Locate the cell with the specified text and output its (x, y) center coordinate. 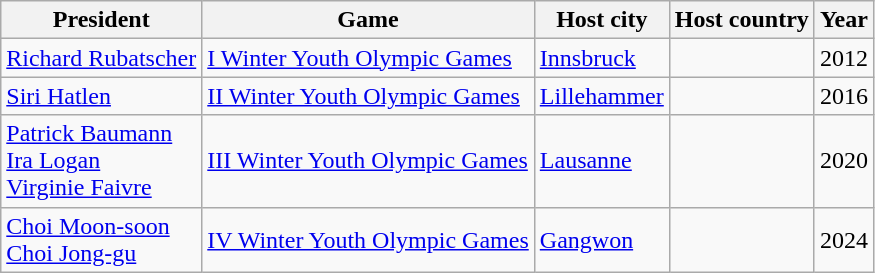
Lillehammer (602, 96)
Game (368, 20)
Year (844, 20)
2020 (844, 161)
Innsbruck (602, 58)
Choi Moon-soonChoi Jong-gu (102, 240)
2012 (844, 58)
2024 (844, 240)
Richard Rubatscher (102, 58)
Siri Hatlen (102, 96)
III Winter Youth Olympic Games (368, 161)
I Winter Youth Olympic Games (368, 58)
Lausanne (602, 161)
President (102, 20)
IV Winter Youth Olympic Games (368, 240)
2016 (844, 96)
Patrick Baumann Ira LoganVirginie Faivre (102, 161)
Gangwon (602, 240)
II Winter Youth Olympic Games (368, 96)
Host city (602, 20)
Host country (742, 20)
